Identify which cell holds the provided text, then report its [x, y] central coordinate. 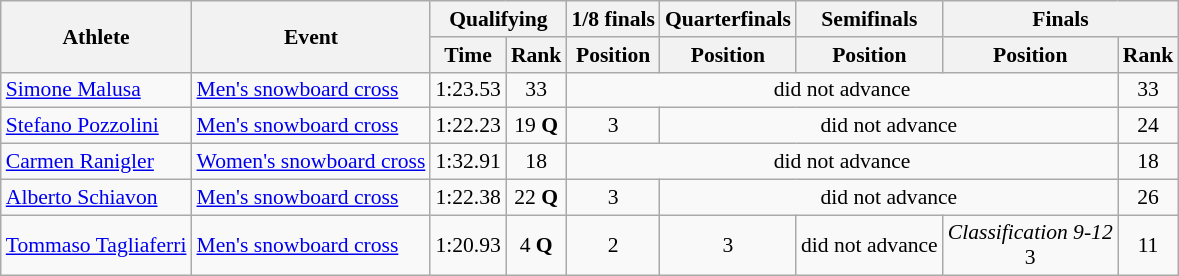
1:22.23 [468, 126]
Simone Malusa [96, 90]
Quarterfinals [728, 19]
Carmen Ranigler [96, 162]
22 Q [536, 197]
11 [1148, 246]
4 Q [536, 246]
Stefano Pozzolini [96, 126]
1/8 finals [612, 19]
1:22.38 [468, 197]
26 [1148, 197]
Tommaso Tagliaferri [96, 246]
19 Q [536, 126]
Qualifying [498, 19]
Event [310, 36]
24 [1148, 126]
Alberto Schiavon [96, 197]
Finals [1061, 19]
Women's snowboard cross [310, 162]
Time [468, 55]
Classification 9-12 3 [1030, 246]
1:23.53 [468, 90]
Athlete [96, 36]
Semifinals [870, 19]
1:32.91 [468, 162]
2 [612, 246]
1:20.93 [468, 246]
